From the cell containing the given text, extract its center point as (X, Y) coordinate. 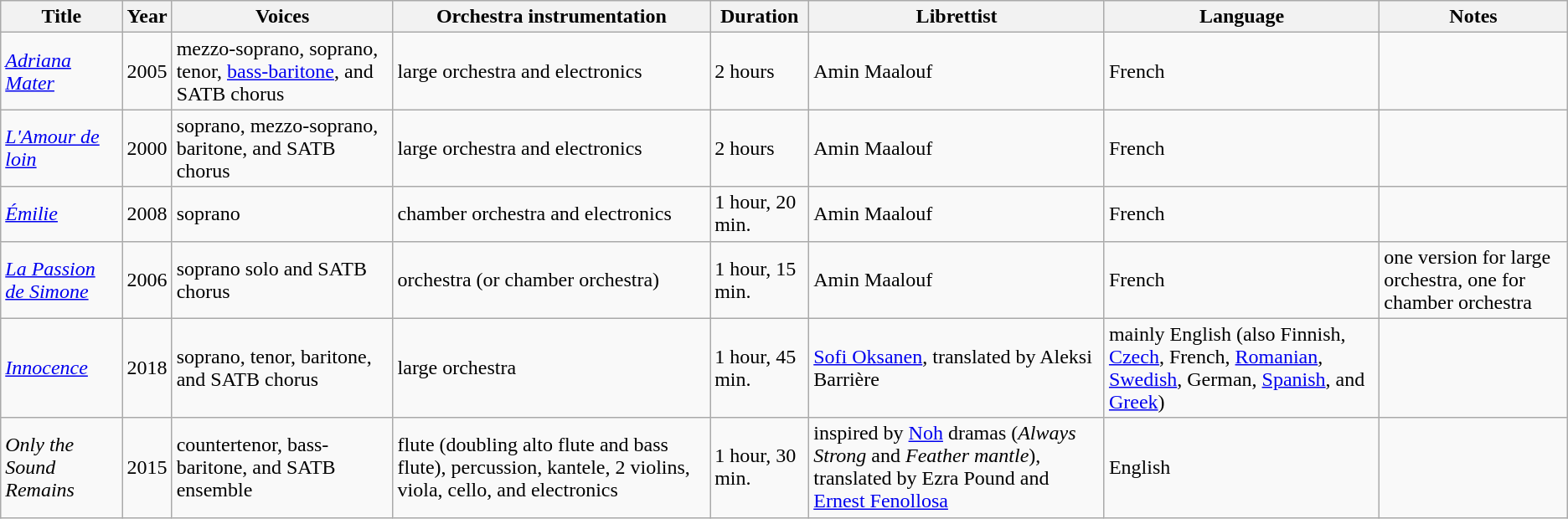
Language (1241, 17)
soprano, tenor, baritone, and SATB chorus (282, 368)
2006 (147, 280)
Title (62, 17)
L'Amour de loin (62, 148)
mainly English (also Finnish, Czech, French, Romanian, Swedish, German, Spanish, and Greek) (1241, 368)
Voices (282, 17)
orchestra (or chamber orchestra) (551, 280)
soprano, mezzo-soprano, baritone, and SATB chorus (282, 148)
mezzo-soprano, soprano, tenor, bass-baritone, and SATB chorus (282, 71)
flute (doubling alto flute and bass flute), percussion, kantele, 2 violins, viola, cello, and electronics (551, 467)
Innocence (62, 368)
Librettist (957, 17)
Notes (1473, 17)
2018 (147, 368)
Orchestra instrumentation (551, 17)
2000 (147, 148)
Sofi Oksanen, translated by Aleksi Barrière (957, 368)
2015 (147, 467)
chamber orchestra and electronics (551, 214)
1 hour, 20 min. (760, 214)
2008 (147, 214)
Adriana Mater (62, 71)
Émilie (62, 214)
1 hour, 30 min. (760, 467)
countertenor, bass-baritone, and SATB ensemble (282, 467)
large orchestra (551, 368)
La Passion de Simone (62, 280)
Year (147, 17)
1 hour, 15 min. (760, 280)
English (1241, 467)
soprano solo and SATB chorus (282, 280)
Duration (760, 17)
2005 (147, 71)
Only the Sound Remains (62, 467)
soprano (282, 214)
one version for large orchestra, one for chamber orchestra (1473, 280)
1 hour, 45 min. (760, 368)
inspired by Noh dramas (Always Strong and Feather mantle), translated by Ezra Pound and Ernest Fenollosa (957, 467)
